Pinpoint the cell where the given text exists, returning its (x, y) midpoint coordinate. 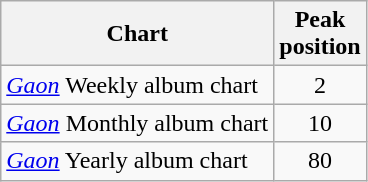
10 (320, 123)
80 (320, 161)
Chart (138, 34)
Gaon Monthly album chart (138, 123)
Peakposition (320, 34)
2 (320, 85)
Gaon Weekly album chart (138, 85)
Gaon Yearly album chart (138, 161)
